Pinpoint the cell where the given text exists, returning its [X, Y] midpoint coordinate. 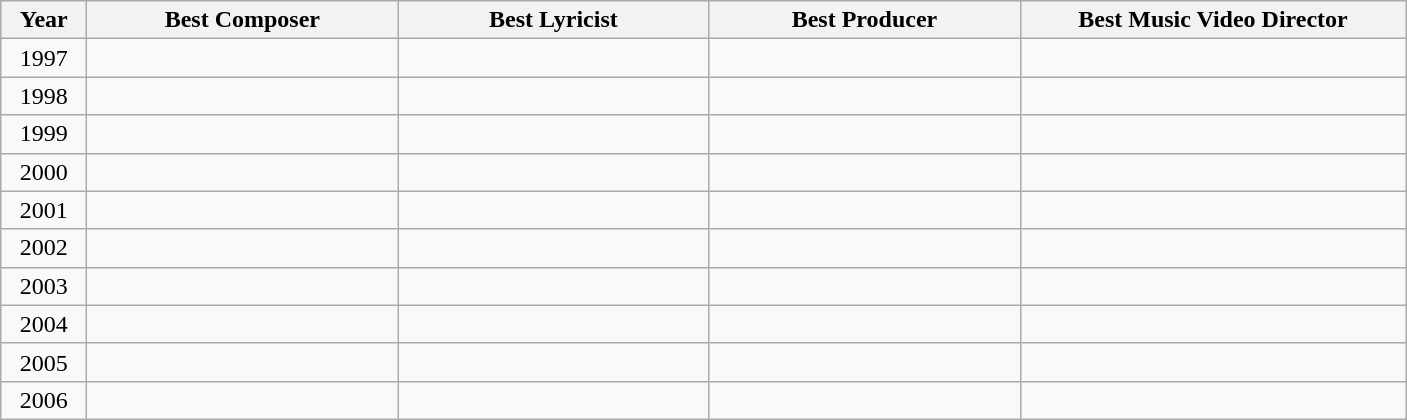
2000 [44, 172]
1997 [44, 58]
Best Music Video Director [1213, 20]
2006 [44, 400]
Best Lyricist [554, 20]
2003 [44, 286]
2004 [44, 324]
Best Producer [864, 20]
Best Composer [242, 20]
1998 [44, 96]
Year [44, 20]
1999 [44, 134]
2002 [44, 248]
2001 [44, 210]
2005 [44, 362]
